Capture the cell that displays the provided text and extract its [x, y] central coordinate. 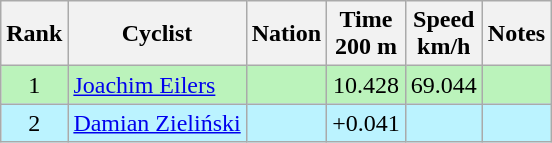
Joachim Eilers [157, 85]
69.044 [444, 85]
Rank [34, 34]
Nation [286, 34]
2 [34, 123]
Notes [516, 34]
Time200 m [366, 34]
+0.041 [366, 123]
Damian Zieliński [157, 123]
10.428 [366, 85]
1 [34, 85]
Speedkm/h [444, 34]
Cyclist [157, 34]
